Capture the cell that displays the provided text and extract its [X, Y] central coordinate. 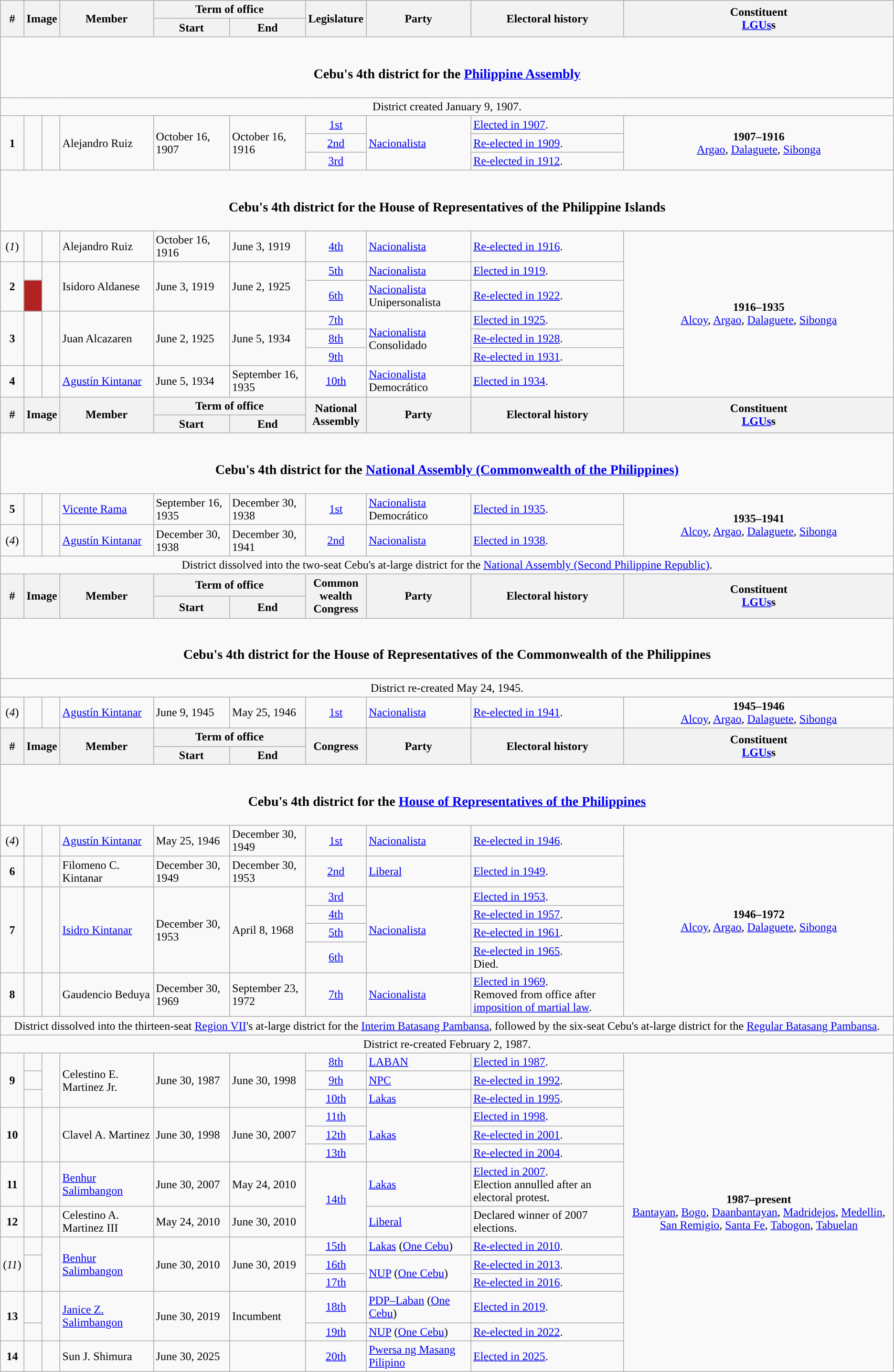
Re-elected in 1928. [547, 338]
October 16, 1907 [191, 143]
District re-created May 24, 1945. [447, 688]
Re-elected in 1992. [547, 1080]
NacionalistaUnipersonalista [418, 296]
Cebu's 4th district for the House of Representatives of the Commonwealth of the Philippines [447, 648]
Lakas (One Cebu) [418, 1246]
1935–1941Alcoy, Argao, Dalaguete, Sibonga [758, 525]
7 [12, 930]
Elected in 1953. [547, 896]
Re-elected in 1922. [547, 296]
Sun J. Shimura [106, 1357]
Elected in 1925. [547, 320]
Re-elected in 2022. [547, 1332]
June 30, 1987 [191, 1080]
NPC [418, 1080]
PDP–Laban (One Cebu) [418, 1307]
20th [336, 1357]
Elected in 2019. [547, 1307]
Elected in 1934. [547, 381]
Re-elected in 1931. [547, 357]
5 [12, 509]
1987–presentBantayan, Bogo, Daanbantayan, Madridejos, Medellin, San Remigio, Santa Fe, Tabogon, Tabuelan [758, 1213]
Re-elected in 1912. [547, 161]
Juan Alcazaren [106, 338]
12th [336, 1135]
Cebu's 4th district for the Philippine Assembly [447, 67]
December 30, 1941 [267, 540]
9 [12, 1080]
Re-elected in 1916. [547, 246]
(1) [12, 246]
Re-elected in 2016. [547, 1282]
Isidro Kintanar [106, 930]
11th [336, 1117]
11 [12, 1184]
Re-elected in 2010. [547, 1246]
Re-elected in 1961. [547, 933]
Elected in 1938. [547, 540]
Gaudencio Beduya [106, 995]
Cebu's 4th district for the House of Representatives of the Philippines [447, 794]
12 [12, 1221]
District re-created February 2, 1987. [447, 1044]
1 [12, 143]
13 [12, 1317]
19th [336, 1332]
Elected in 1949. [547, 872]
Vicente Rama [106, 509]
Elected in 2007.Election annulled after an electoral protest. [547, 1184]
Re-elected in 1965.Died. [547, 958]
April 8, 1968 [267, 930]
Congress [336, 746]
NacionalistaConsolidado [418, 338]
Janice Z. Salimbangon [106, 1317]
Pwersa ng Masang Pilipino [418, 1357]
2 [12, 286]
Elected in 1919. [547, 271]
16th [336, 1264]
1945–1946Alcoy, Argao, Dalaguete, Sibonga [758, 712]
Re-elected in 1946. [547, 840]
Clavel A. Martinez [106, 1135]
17th [336, 1282]
Elected in 2025. [547, 1357]
Re-elected in 2013. [547, 1264]
14th [336, 1199]
June 9, 1945 [191, 712]
Celestino E. Martinez Jr. [106, 1080]
Filomeno C. Kintanar [106, 872]
1946–1972Alcoy, Argao, Dalaguete, Sibonga [758, 920]
LABAN [418, 1062]
8 [12, 995]
Re-elected in 1941. [547, 712]
14 [12, 1357]
4 [12, 381]
(11) [12, 1264]
1916–1935Alcoy, Argao, Dalaguete, Sibonga [758, 314]
Elected in 1998. [547, 1117]
Incumbent [267, 1317]
Legislature [336, 19]
District dissolved into the two-seat Cebu's at-large district for the National Assembly (Second Philippine Republic). [447, 565]
Re-elected in 1909. [547, 143]
Re-elected in 2004. [547, 1153]
1907–1916Argao, Dalaguete, Sibonga [758, 143]
Re-elected in 1957. [547, 914]
June 30, 2025 [191, 1357]
Re-elected in 2001. [547, 1135]
10 [12, 1135]
Isidoro Aldanese [106, 286]
6 [12, 872]
Celestino A. Martinez III [106, 1221]
September 23, 1972 [267, 995]
13th [336, 1153]
Cebu's 4th district for the National Assembly (Commonwealth of the Philippines) [447, 463]
18th [336, 1307]
District created January 9, 1907. [447, 106]
Elected in 1907. [547, 125]
3 [12, 338]
December 30, 1969 [191, 995]
Re-elected in 1995. [547, 1098]
Declared winner of 2007 elections. [547, 1221]
Cebu's 4th district for the House of Representatives of the Philippine Islands [447, 201]
Elected in 1987. [547, 1062]
Elected in 1969.Removed from office after imposition of martial law. [547, 995]
15th [336, 1246]
Elected in 1935. [547, 509]
CommonwealthCongress [336, 596]
NationalAssembly [336, 415]
